Find where the given text appears and provide that cell's center as [x, y] coordinate. 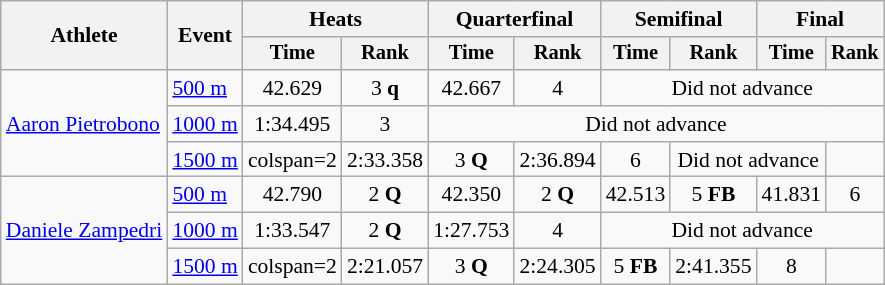
2:41.355 [713, 267]
Aaron Pietrobono [84, 124]
8 [792, 267]
1:33.547 [292, 231]
2:21.057 [385, 267]
Final [820, 19]
Daniele Zampedri [84, 230]
Heats [336, 19]
42.790 [292, 195]
42.629 [292, 88]
1:34.495 [292, 124]
42.350 [471, 195]
3 [385, 124]
Semifinal [679, 19]
3 q [385, 88]
Event [204, 36]
2:36.894 [557, 160]
2:24.305 [557, 267]
1:27.753 [471, 231]
42.513 [636, 195]
Athlete [84, 36]
42.667 [471, 88]
2:33.358 [385, 160]
Quarterfinal [514, 19]
41.831 [792, 195]
